Scan for the cell matching the given text and deliver its [x, y] coordinate at center. 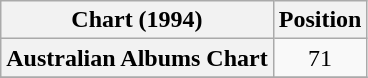
Chart (1994) [137, 20]
Australian Albums Chart [137, 58]
71 [320, 58]
Position [320, 20]
